Provide the (x, y) coordinate of the cell's center where the given text is located.  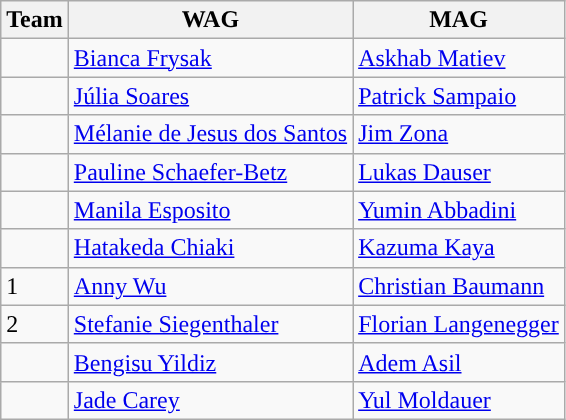
Patrick Sampaio (459, 96)
Bianca Frysak (210, 58)
Bengisu Yildiz (210, 362)
Askhab Matiev (459, 58)
Mélanie de Jesus dos Santos (210, 134)
Anny Wu (210, 286)
Jim Zona (459, 134)
Team (35, 20)
Pauline Schaefer-Betz (210, 172)
1 (35, 286)
2 (35, 324)
Florian Langenegger (459, 324)
Jade Carey (210, 400)
Hatakeda Chiaki (210, 248)
MAG (459, 20)
Adem Asil (459, 362)
Yul Moldauer (459, 400)
Stefanie Siegenthaler (210, 324)
Kazuma Kaya (459, 248)
Christian Baumann (459, 286)
Yumin Abbadini (459, 210)
WAG (210, 20)
Manila Esposito (210, 210)
Júlia Soares (210, 96)
Lukas Dauser (459, 172)
